Return the (X, Y) coordinate for the center point of the cell that contains the specified text.  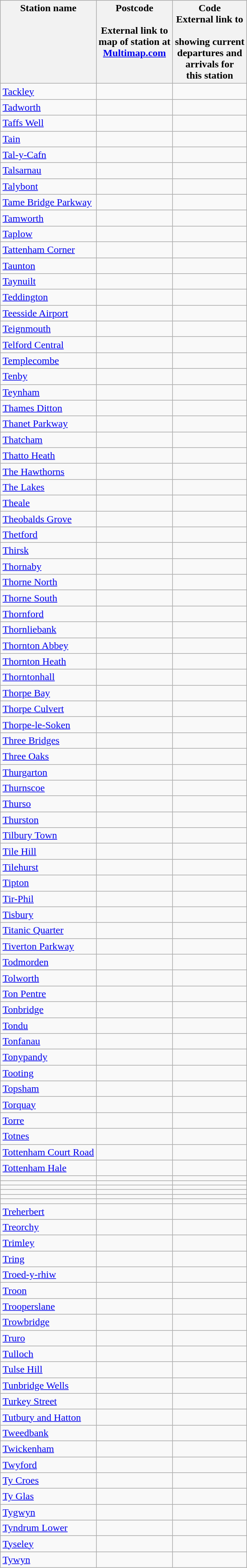
Tisbury (48, 915)
Tutbury and Hatton (48, 1417)
Talsarnau (48, 171)
Tonfanau (48, 1041)
Tame Bridge Parkway (48, 202)
Thorpe Bay (48, 693)
Todmorden (48, 962)
Tile Hill (48, 851)
Twyford (48, 1464)
Torquay (48, 1105)
Tiverton Parkway (48, 946)
Treherbert (48, 1212)
Thurston (48, 820)
Thanet Parkway (48, 424)
Three Bridges (48, 740)
Torre (48, 1120)
Thurnscoe (48, 788)
Tulloch (48, 1354)
Trooperslane (48, 1306)
Tilehurst (48, 867)
The Hawthorns (48, 471)
Teesside Airport (48, 313)
Tyndrum Lower (48, 1528)
Thatcham (48, 440)
Tipton (48, 883)
Templecombe (48, 361)
The Lakes (48, 487)
Troon (48, 1291)
Thorne North (48, 582)
Tal-y-Cafn (48, 155)
Thurso (48, 804)
Trowbridge (48, 1322)
Tondu (48, 1025)
Ty Glas (48, 1496)
Talybont (48, 186)
Twickenham (48, 1449)
Treorchy (48, 1227)
Truro (48, 1338)
Thorntonhall (48, 677)
Tolworth (48, 978)
Thorpe-le-Soken (48, 725)
Tilbury Town (48, 836)
Theale (48, 503)
Tain (48, 139)
Topsham (48, 1089)
Turkey Street (48, 1401)
Tweedbank (48, 1433)
CodeExternal link to showing currentdepartures andarrivals forthis station (210, 42)
Ty Croes (48, 1481)
Station name (48, 42)
Troed-y-rhiw (48, 1275)
Telford Central (48, 345)
Tottenham Hale (48, 1168)
Theobalds Grove (48, 519)
Thornaby (48, 566)
Thornford (48, 614)
Teynham (48, 392)
Tamworth (48, 218)
Teddington (48, 297)
Tywyn (48, 1560)
Tenby (48, 376)
Trimley (48, 1243)
Taplow (48, 234)
Taunton (48, 266)
Thurgarton (48, 772)
Titanic Quarter (48, 930)
Tonypandy (48, 1057)
Thornton Abbey (48, 646)
Tottenham Court Road (48, 1152)
Tyseley (48, 1544)
Teignmouth (48, 329)
Thorne South (48, 598)
Postcode External link to map of station at Multimap.com (134, 42)
Tackley (48, 92)
Tonbridge (48, 1009)
Three Oaks (48, 756)
Tring (48, 1259)
Tir-Phil (48, 899)
Thetford (48, 535)
Thames Ditton (48, 408)
Totnes (48, 1136)
Tooting (48, 1073)
Ton Pentre (48, 994)
Thornliebank (48, 630)
Taffs Well (48, 123)
Tunbridge Wells (48, 1385)
Tattenham Corner (48, 250)
Tadworth (48, 107)
Tygwyn (48, 1512)
Thirsk (48, 551)
Taynuilt (48, 282)
Tulse Hill (48, 1370)
Thatto Heath (48, 455)
Thornton Heath (48, 661)
Thorpe Culvert (48, 709)
